Identify which cell holds the provided text, then report its [x, y] central coordinate. 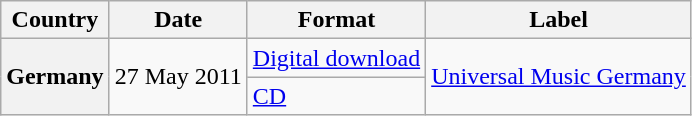
Germany [55, 77]
27 May 2011 [178, 77]
Format [336, 20]
Label [559, 20]
Digital download [336, 58]
Date [178, 20]
Country [55, 20]
CD [336, 96]
Universal Music Germany [559, 77]
